Detect which cell encompasses the target text, then output its (X, Y) center coordinate. 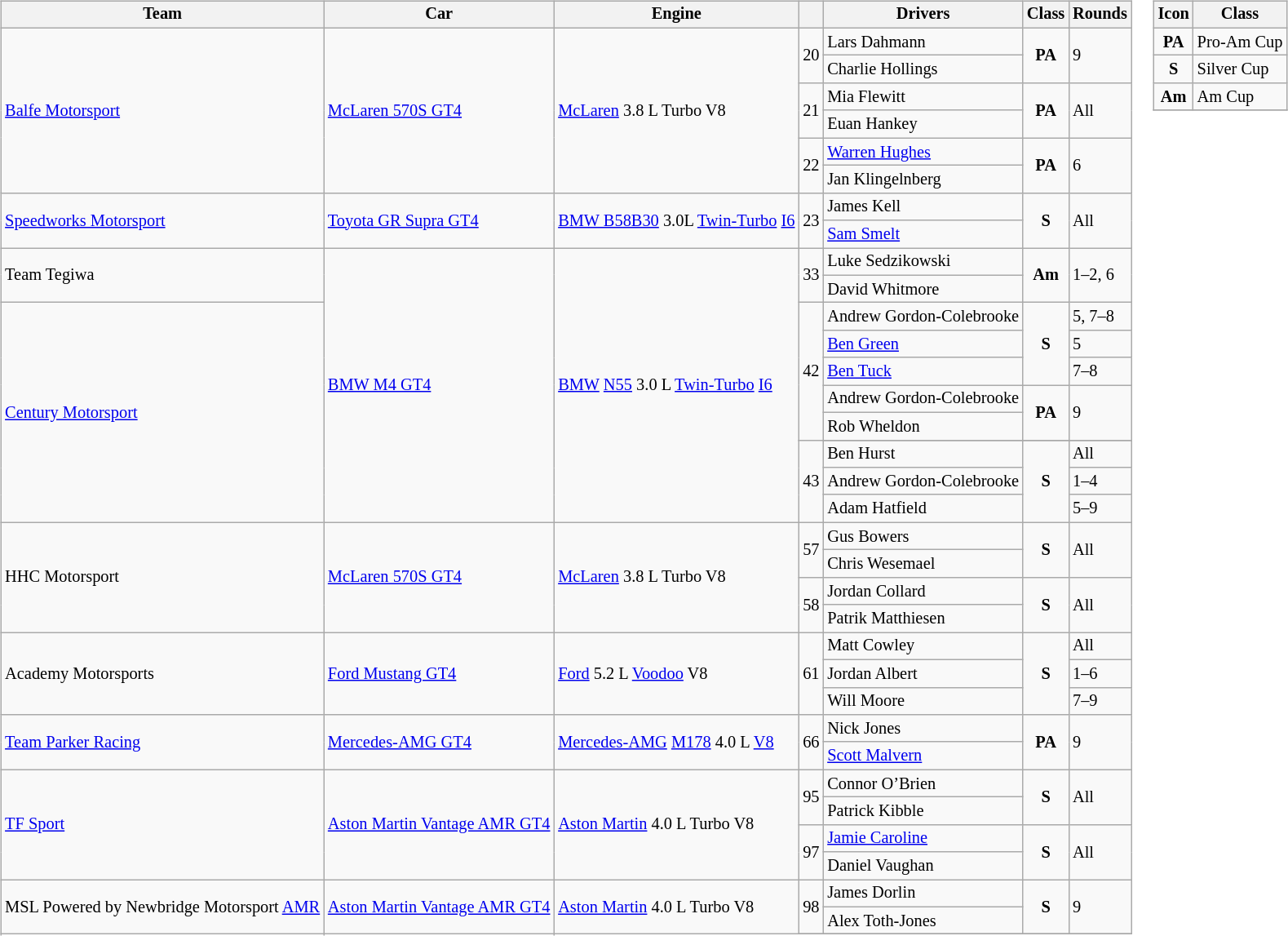
Mercedes-AMG M178 4.0 L V8 (676, 743)
BMW N55 3.0 L Twin-Turbo I6 (676, 385)
BMW M4 GT4 (439, 385)
7–8 (1100, 371)
Charlie Hollings (923, 69)
Speedworks Motorsport (162, 220)
BMW B58B30 3.0L Twin-Turbo I6 (676, 220)
5 (1100, 344)
Jan Klingelnberg (923, 180)
7–9 (1100, 701)
6 (1100, 165)
Connor O’Brien (923, 783)
Will Moore (923, 701)
23 (811, 220)
Team Tegiwa (162, 276)
97 (811, 852)
David Whitmore (923, 289)
Jordan Collard (923, 591)
5–9 (1100, 508)
Balfe Motorsport (162, 110)
1–4 (1100, 481)
James Kell (923, 206)
58 (811, 604)
Ford 5.2 L Voodoo V8 (676, 674)
42 (811, 371)
Toyota GR Supra GT4 (439, 220)
Team (162, 15)
1–2, 6 (1100, 276)
Century Motorsport (162, 413)
MSL Powered by Newbridge Motorsport AMR (162, 907)
Lars Dahmann (923, 42)
Patrik Matthiesen (923, 619)
TF Sport (162, 824)
Car (439, 15)
Engine (676, 15)
61 (811, 674)
66 (811, 743)
Chris Wesemael (923, 564)
Ben Tuck (923, 371)
Silver Cup (1240, 69)
Patrick Kibble (923, 811)
Gus Bowers (923, 536)
Matt Cowley (923, 646)
21 (811, 111)
Rob Wheldon (923, 426)
Luke Sedzikowski (923, 262)
Drivers (923, 15)
Alex Toth-Jones (923, 920)
Mercedes-AMG GT4 (439, 743)
43 (811, 481)
Ford Mustang GT4 (439, 674)
20 (811, 55)
Am Cup (1240, 97)
Nick Jones (923, 729)
57 (811, 550)
Rounds (1100, 15)
James Dorlin (923, 894)
1–6 (1100, 673)
Mia Flewitt (923, 97)
33 (811, 276)
Daniel Vaughan (923, 866)
Ben Green (923, 344)
Team Parker Racing (162, 743)
Academy Motorsports (162, 674)
98 (811, 907)
Jamie Caroline (923, 838)
Euan Hankey (923, 124)
Jordan Albert (923, 673)
Icon (1174, 15)
Pro-Am Cup (1240, 42)
5, 7–8 (1100, 317)
95 (811, 796)
Sam Smelt (923, 234)
HHC Motorsport (162, 578)
Warren Hughes (923, 152)
Adam Hatfield (923, 508)
Scott Malvern (923, 756)
Ben Hurst (923, 454)
22 (811, 165)
